For the text-containing cell, return its midpoint in [x, y] coordinate format. 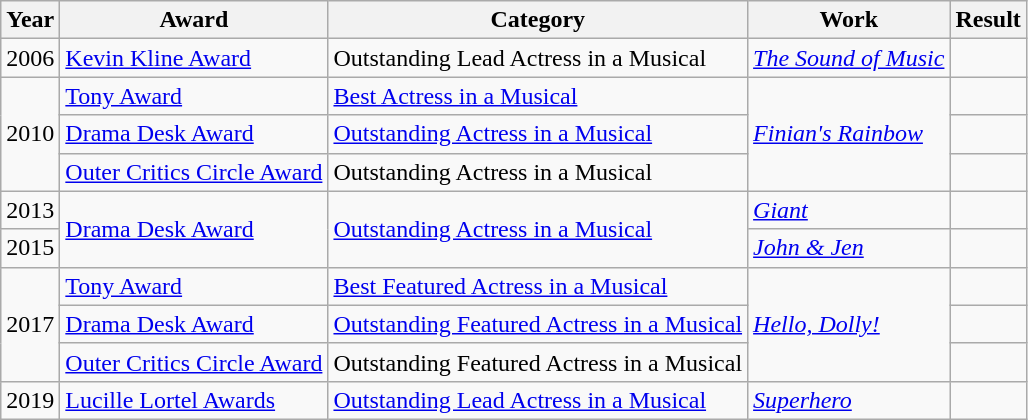
2015 [30, 248]
Giant [849, 210]
2006 [30, 58]
Best Actress in a Musical [538, 96]
Best Featured Actress in a Musical [538, 286]
Finian's Rainbow [849, 134]
Award [194, 20]
Work [849, 20]
Kevin Kline Award [194, 58]
2010 [30, 134]
Hello, Dolly! [849, 324]
2013 [30, 210]
Lucille Lortel Awards [194, 400]
Result [988, 20]
John & Jen [849, 248]
The Sound of Music [849, 58]
Year [30, 20]
2019 [30, 400]
Category [538, 20]
2017 [30, 324]
Superhero [849, 400]
